Find where the given text appears and provide that cell's center as (x, y) coordinate. 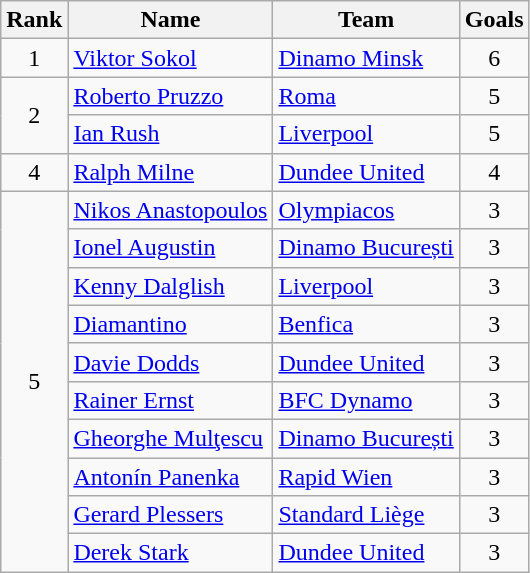
2 (34, 115)
Dinamo Minsk (366, 58)
Rainer Ernst (170, 400)
Goals (494, 20)
Name (170, 20)
Gerard Plessers (170, 515)
Kenny Dalglish (170, 286)
Ionel Augustin (170, 248)
1 (34, 58)
Olympiacos (366, 210)
Nikos Anastopoulos (170, 210)
Rapid Wien (366, 477)
Davie Dodds (170, 362)
Standard Liège (366, 515)
Ralph Milne (170, 172)
Rank (34, 20)
Viktor Sokol (170, 58)
Gheorghe Mulţescu (170, 438)
6 (494, 58)
Team (366, 20)
BFC Dynamo (366, 400)
Antonín Panenka (170, 477)
Roberto Pruzzo (170, 96)
Derek Stark (170, 553)
Ian Rush (170, 134)
Roma (366, 96)
Benfica (366, 324)
Diamantino (170, 324)
